Locate the cell with the specified text and output its [X, Y] center coordinate. 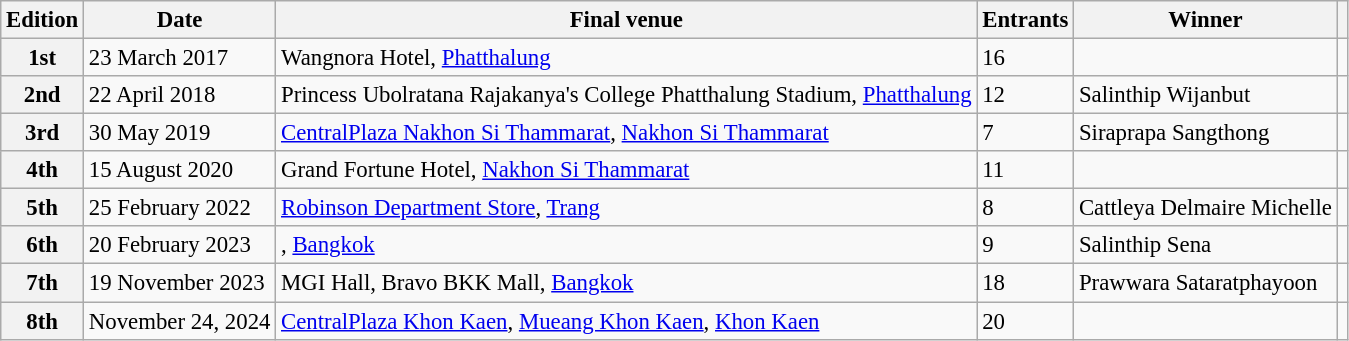
16 [1026, 58]
6th [42, 245]
11 [1026, 170]
5th [42, 208]
30 May 2019 [180, 133]
Grand Fortune Hotel, Nakhon Si Thammarat [626, 170]
23 March 2017 [180, 58]
8 [1026, 208]
20 [1026, 321]
Salinthip Sena [1206, 245]
15 August 2020 [180, 170]
25 February 2022 [180, 208]
MGI Hall, Bravo BKK Mall, Bangkok [626, 283]
Final venue [626, 20]
Edition [42, 20]
Winner [1206, 20]
November 24, 2024 [180, 321]
1st [42, 58]
Siraprapa Sangthong [1206, 133]
Prawwara Sataratphayoon [1206, 283]
20 February 2023 [180, 245]
8th [42, 321]
CentralPlaza Nakhon Si Thammarat, Nakhon Si Thammarat [626, 133]
Salinthip Wijanbut [1206, 95]
3rd [42, 133]
CentralPlaza Khon Kaen, Mueang Khon Kaen, Khon Kaen [626, 321]
, Bangkok [626, 245]
2nd [42, 95]
9 [1026, 245]
Cattleya Delmaire Michelle [1206, 208]
Date [180, 20]
19 November 2023 [180, 283]
Entrants [1026, 20]
Princess Ubolratana Rajakanya's College Phatthalung Stadium, Phatthalung [626, 95]
Robinson Department Store, Trang [626, 208]
7th [42, 283]
18 [1026, 283]
12 [1026, 95]
4th [42, 170]
Wangnora Hotel, Phatthalung [626, 58]
22 April 2018 [180, 95]
7 [1026, 133]
